Extract the [X, Y] coordinate from the center of the cell holding the provided text.  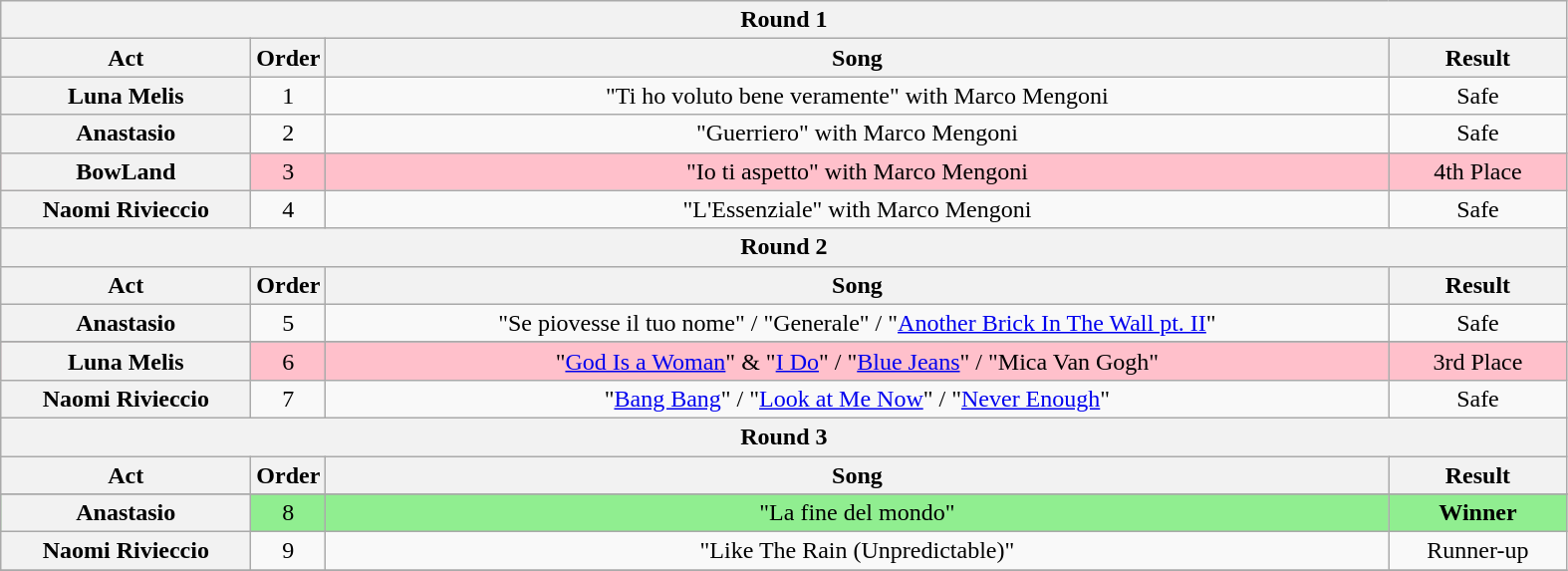
"Guerriero" with Marco Mengoni [857, 134]
Round 1 [784, 20]
4 [289, 209]
Round 2 [784, 247]
8 [289, 513]
"God Is a Woman" & "I Do" / "Blue Jeans" / "Mica Van Gogh" [857, 361]
7 [289, 399]
"Se piovesse il tuo nome" / "Generale" / "Another Brick In The Wall pt. II" [857, 323]
3rd Place [1478, 361]
Round 3 [784, 436]
"La fine del mondo" [857, 513]
"L'Essenziale" with Marco Mengoni [857, 209]
5 [289, 323]
"Ti ho voluto bene veramente" with Marco Mengoni [857, 96]
1 [289, 96]
BowLand [126, 171]
2 [289, 134]
9 [289, 551]
Runner-up [1478, 551]
"Like The Rain (Unpredictable)" [857, 551]
3 [289, 171]
4th Place [1478, 171]
6 [289, 361]
"Io ti aspetto" with Marco Mengoni [857, 171]
"Bang Bang" / "Look at Me Now" / "Never Enough" [857, 399]
Winner [1478, 513]
